Determine the [x, y] coordinate at the center of the cell enclosing the given text.  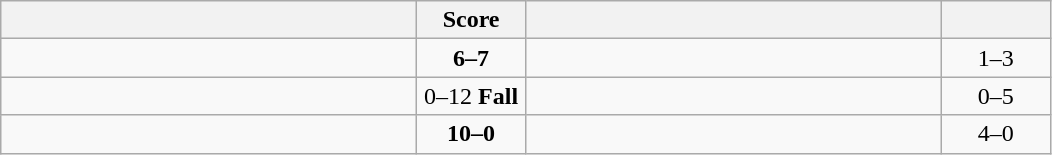
4–0 [996, 134]
1–3 [996, 58]
0–5 [996, 96]
6–7 [472, 58]
10–0 [472, 134]
Score [472, 20]
0–12 Fall [472, 96]
